Detect which cell encompasses the target text, then output its (x, y) center coordinate. 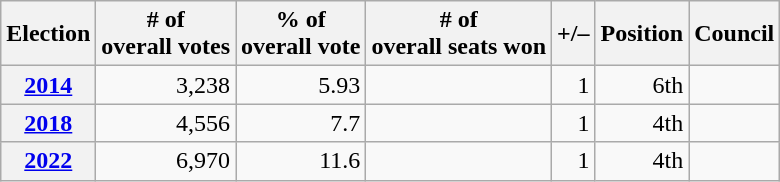
+/– (574, 34)
Position (642, 34)
# ofoverall seats won (459, 34)
% ofoverall vote (301, 34)
2014 (48, 85)
4,556 (166, 123)
6th (642, 85)
Council (734, 34)
5.93 (301, 85)
2018 (48, 123)
2022 (48, 161)
3,238 (166, 85)
Election (48, 34)
6,970 (166, 161)
# ofoverall votes (166, 34)
7.7 (301, 123)
11.6 (301, 161)
